Detect which cell encompasses the target text, then output its (X, Y) center coordinate. 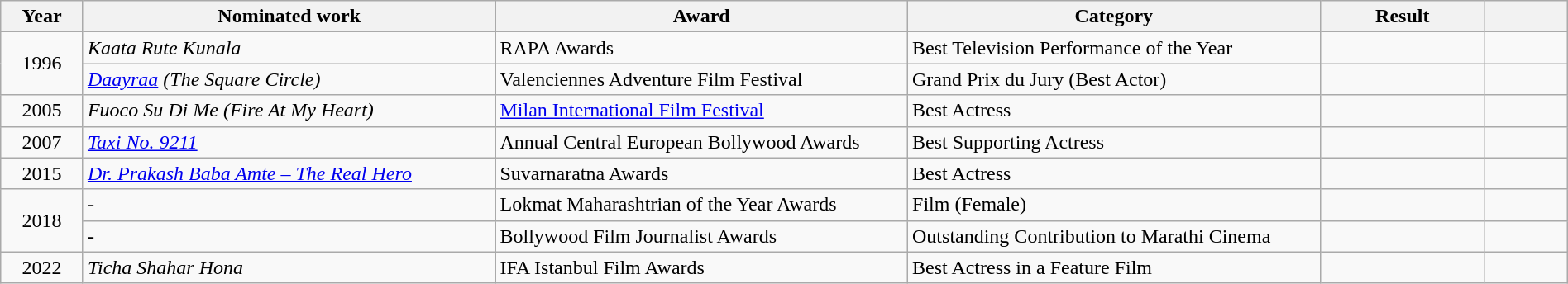
Bollywood Film Journalist Awards (701, 236)
Nominated work (289, 17)
RAPA Awards (701, 48)
2007 (42, 142)
Fuoco Su Di Me (Fire At My Heart) (289, 111)
Ticha Shahar Hona (289, 267)
Daayraa (The Square Circle) (289, 79)
2018 (42, 220)
Film (Female) (1115, 205)
Outstanding Contribution to Marathi Cinema (1115, 236)
Milan International Film Festival (701, 111)
1996 (42, 64)
Dr. Prakash Baba Amte – The Real Hero (289, 173)
Year (42, 17)
Grand Prix du Jury (Best Actor) (1115, 79)
Best Actress in a Feature Film (1115, 267)
Award (701, 17)
Kaata Rute Kunala (289, 48)
Annual Central European Bollywood Awards (701, 142)
2015 (42, 173)
Valenciennes Adventure Film Festival (701, 79)
2022 (42, 267)
Best Supporting Actress (1115, 142)
IFA Istanbul Film Awards (701, 267)
Result (1403, 17)
Suvarnaratna Awards (701, 173)
Lokmat Maharashtrian of the Year Awards (701, 205)
Taxi No. 9211 (289, 142)
Category (1115, 17)
Best Television Performance of the Year (1115, 48)
2005 (42, 111)
